Scan for the cell matching the given text and deliver its (x, y) coordinate at center. 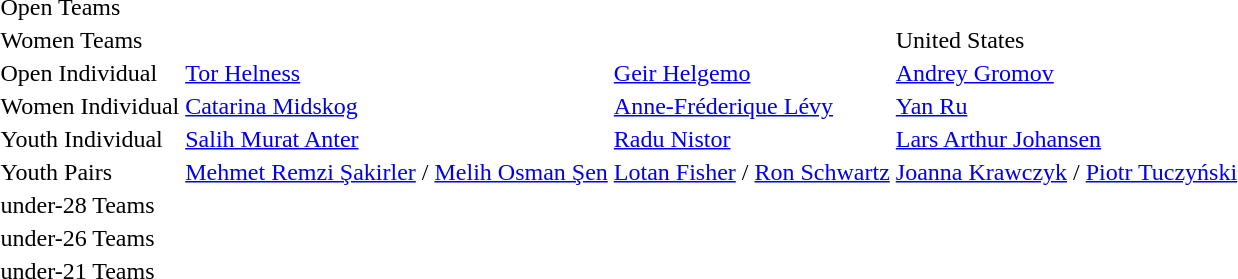
United States (1066, 40)
Salih Murat Anter (397, 139)
Lars Arthur Johansen (1066, 139)
Andrey Gromov (1066, 73)
Tor Helness (397, 73)
Lotan Fisher / Ron Schwartz (752, 172)
Mehmet Remzi Şakirler / Melih Osman Şen (397, 172)
Anne-Fréderique Lévy (752, 106)
Yan Ru (1066, 106)
Geir Helgemo (752, 73)
Catarina Midskog (397, 106)
Joanna Krawczyk / Piotr Tuczyński (1066, 172)
Radu Nistor (752, 139)
